Return (X, Y) of the center of cell containing provided text 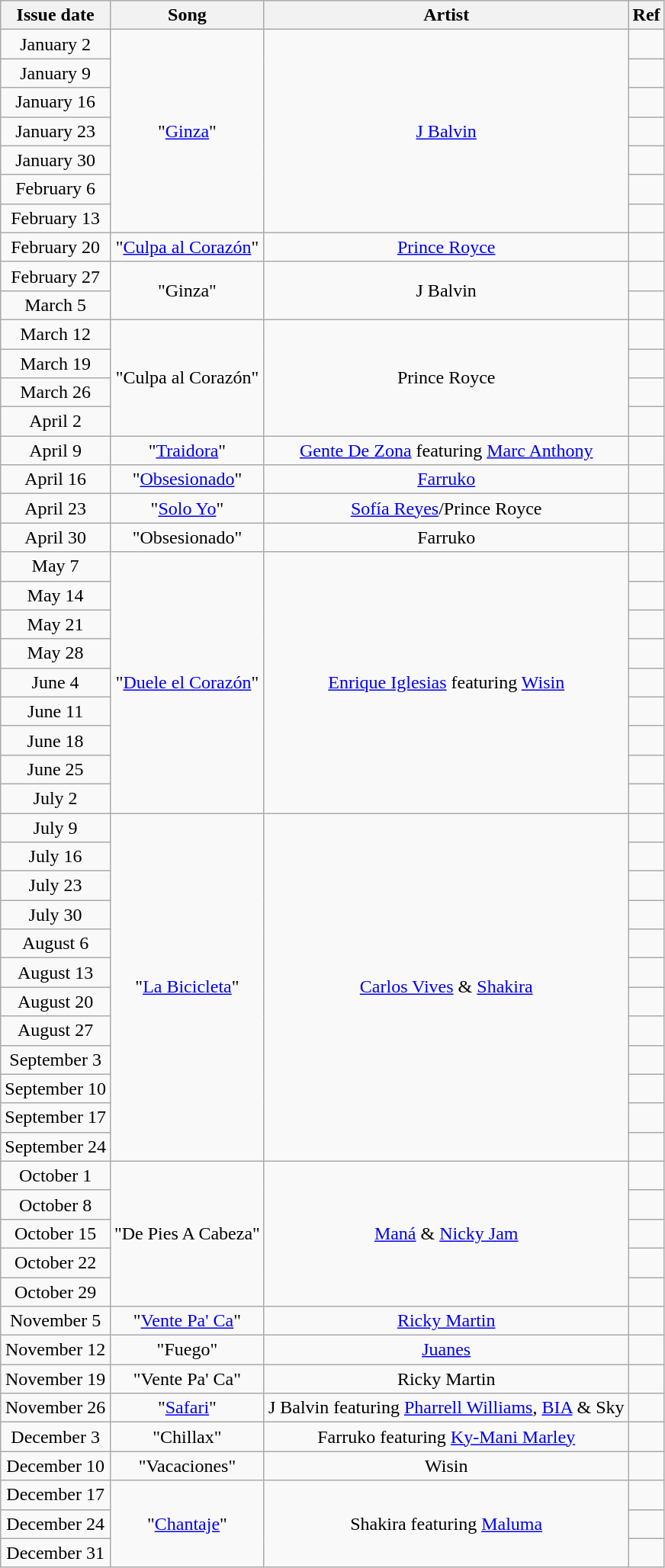
October 1 (56, 1175)
July 16 (56, 857)
April 2 (56, 422)
"Vacaciones" (187, 1466)
April 9 (56, 451)
September 3 (56, 1060)
Carlos Vives & Shakira (446, 986)
December 17 (56, 1495)
August 27 (56, 1031)
November 19 (56, 1379)
November 26 (56, 1408)
February 13 (56, 218)
February 6 (56, 189)
"Duele el Corazón" (187, 683)
September 17 (56, 1117)
January 2 (56, 44)
Ref (647, 15)
October 29 (56, 1292)
August 20 (56, 1002)
June 25 (56, 769)
July 9 (56, 827)
December 3 (56, 1437)
August 6 (56, 944)
May 21 (56, 624)
July 23 (56, 886)
"Safari" (187, 1408)
January 9 (56, 73)
March 19 (56, 364)
December 10 (56, 1466)
Farruko featuring Ky-Mani Marley (446, 1437)
May 14 (56, 595)
December 24 (56, 1524)
March 5 (56, 305)
June 4 (56, 682)
Artist (446, 15)
February 20 (56, 247)
March 12 (56, 334)
"Fuego" (187, 1350)
October 22 (56, 1262)
"Chillax" (187, 1437)
"Solo Yo" (187, 508)
Sofía Reyes/Prince Royce (446, 508)
Wisin (446, 1466)
J Balvin featuring Pharrell Williams, BIA & Sky (446, 1408)
November 12 (56, 1350)
October 8 (56, 1204)
Juanes (446, 1350)
April 16 (56, 479)
May 28 (56, 653)
April 30 (56, 537)
December 31 (56, 1553)
Enrique Iglesias featuring Wisin (446, 683)
October 15 (56, 1233)
September 24 (56, 1146)
Maná & Nicky Jam (446, 1233)
May 7 (56, 566)
Shakira featuring Maluma (446, 1524)
August 13 (56, 973)
June 11 (56, 711)
"De Pies A Cabeza" (187, 1233)
September 10 (56, 1089)
"Chantaje" (187, 1524)
January 30 (56, 160)
November 5 (56, 1321)
"Traidora" (187, 451)
Song (187, 15)
January 23 (56, 131)
Gente De Zona featuring Marc Anthony (446, 451)
February 27 (56, 276)
January 16 (56, 102)
"La Bicicleta" (187, 986)
Issue date (56, 15)
July 30 (56, 915)
March 26 (56, 393)
June 18 (56, 740)
April 23 (56, 508)
July 2 (56, 798)
